Scan for the cell matching the given text and deliver its [x, y] coordinate at center. 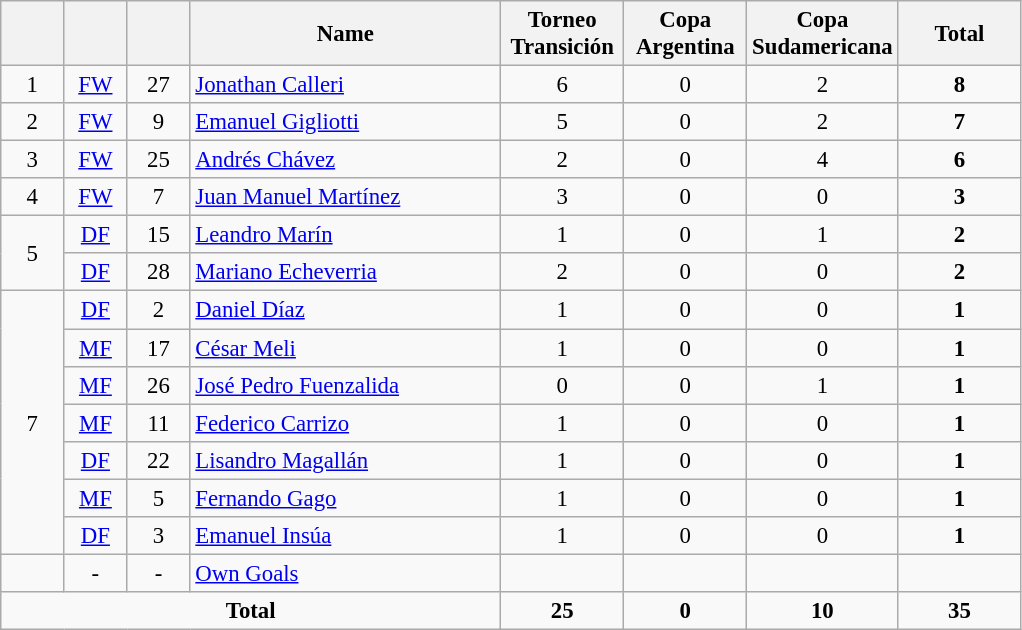
Lisandro Magallán [346, 460]
26 [158, 385]
César Meli [346, 348]
27 [158, 85]
15 [158, 235]
28 [158, 273]
11 [158, 423]
17 [158, 348]
Copa Argentina [686, 34]
8 [960, 85]
Fernando Gago [346, 498]
Leandro Marín [346, 235]
Own Goals [346, 573]
10 [822, 611]
Daniel Díaz [346, 310]
22 [158, 460]
Emanuel Insúa [346, 536]
Name [346, 34]
José Pedro Fuenzalida [346, 385]
Federico Carrizo [346, 423]
Torneo Transición [562, 34]
Jonathan Calleri [346, 85]
Emanuel Gigliotti [346, 122]
Copa Sudamericana [822, 34]
Andrés Chávez [346, 160]
Mariano Echeverria [346, 273]
9 [158, 122]
Juan Manuel Martínez [346, 197]
35 [960, 611]
